From the cell containing the given text, extract its center point as (X, Y) coordinate. 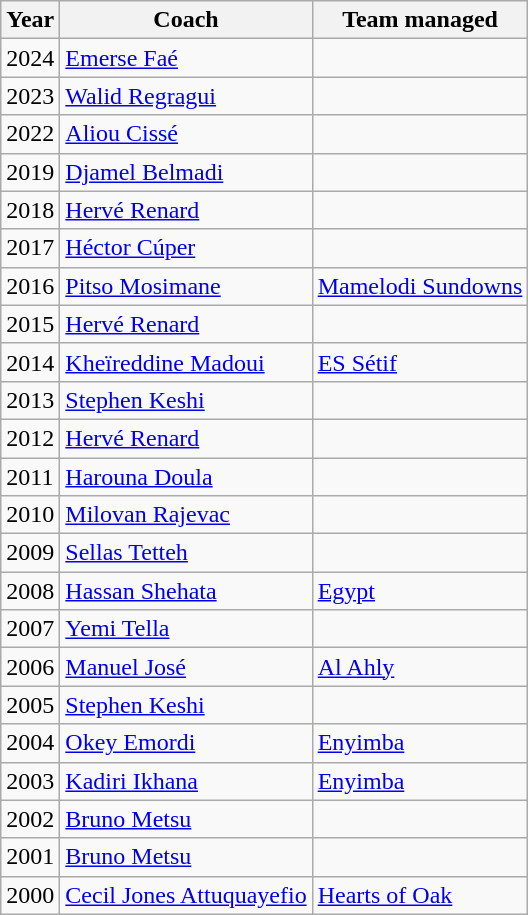
Team managed (420, 20)
Milovan Rajevac (186, 515)
2003 (30, 781)
2002 (30, 819)
2022 (30, 134)
2005 (30, 705)
2007 (30, 629)
Kheïreddine Madoui (186, 362)
2006 (30, 667)
2000 (30, 895)
2012 (30, 438)
ES Sétif (420, 362)
2004 (30, 743)
Harouna Doula (186, 477)
2015 (30, 324)
Mamelodi Sundowns (420, 286)
2001 (30, 857)
2011 (30, 477)
2017 (30, 248)
Cecil Jones Attuquayefio (186, 895)
2024 (30, 58)
Year (30, 20)
Al Ahly (420, 667)
Walid Regragui (186, 96)
Djamel Belmadi (186, 172)
2013 (30, 400)
Kadiri Ikhana (186, 781)
Hassan Shehata (186, 591)
2009 (30, 553)
2008 (30, 591)
2018 (30, 210)
Egypt (420, 591)
Aliou Cissé (186, 134)
Pitso Mosimane (186, 286)
2014 (30, 362)
Héctor Cúper (186, 248)
Sellas Tetteh (186, 553)
Emerse Faé (186, 58)
Okey Emordi (186, 743)
2010 (30, 515)
Manuel José (186, 667)
Hearts of Oak (420, 895)
Coach (186, 20)
2016 (30, 286)
2019 (30, 172)
Yemi Tella (186, 629)
2023 (30, 96)
